For the text-containing cell, return its midpoint in [X, Y] coordinate format. 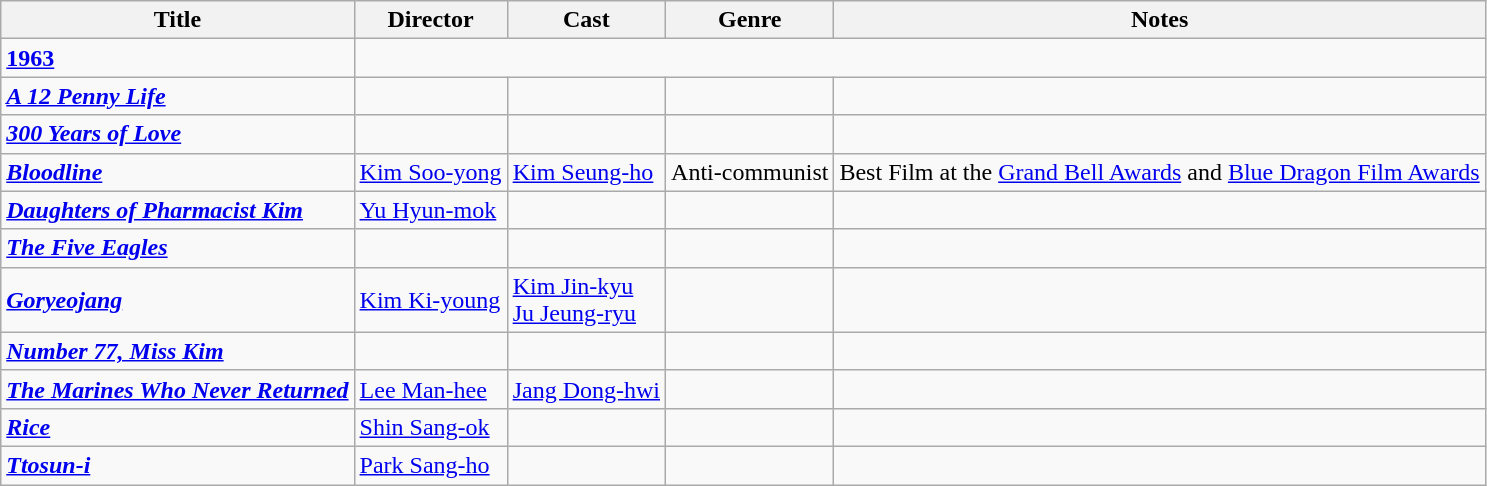
Shin Sang-ok [430, 427]
Ttosun-i [178, 465]
Daughters of Pharmacist Kim [178, 210]
Bloodline [178, 172]
Notes [1160, 20]
A 12 Penny Life [178, 96]
Best Film at the Grand Bell Awards and Blue Dragon Film Awards [1160, 172]
Title [178, 20]
Jang Dong-hwi [586, 389]
Goryeojang [178, 300]
Kim Jin-kyuJu Jeung-ryu [586, 300]
Kim Seung-ho [586, 172]
Number 77, Miss Kim [178, 351]
Park Sang-ho [430, 465]
Lee Man-hee [430, 389]
1963 [178, 58]
The Five Eagles [178, 248]
Genre [750, 20]
Rice [178, 427]
Anti-communist [750, 172]
300 Years of Love [178, 134]
The Marines Who Never Returned [178, 389]
Yu Hyun-mok [430, 210]
Cast [586, 20]
Director [430, 20]
Kim Ki-young [430, 300]
Kim Soo-yong [430, 172]
